Output the [x, y] coordinate of the center of the cell containing the given text.  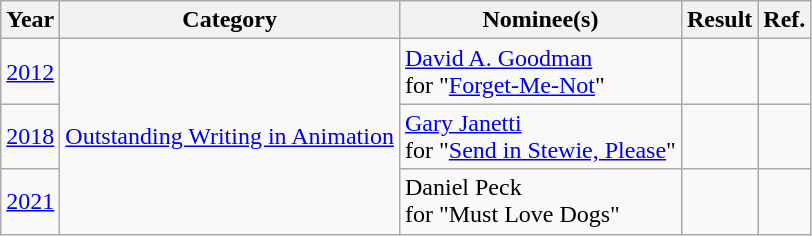
Result [719, 20]
Ref. [784, 20]
Nominee(s) [540, 20]
2018 [30, 136]
Outstanding Writing in Animation [230, 136]
2021 [30, 202]
Year [30, 20]
Category [230, 20]
2012 [30, 72]
David A. Goodmanfor "Forget-Me-Not" [540, 72]
Gary Janettifor "Send in Stewie, Please" [540, 136]
Daniel Peckfor "Must Love Dogs" [540, 202]
